Capture the cell that displays the provided text and extract its (X, Y) central coordinate. 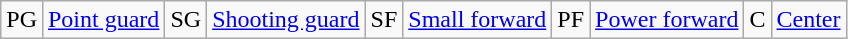
PF (571, 20)
Small forward (478, 20)
Shooting guard (286, 20)
SF (384, 20)
Point guard (103, 20)
Power forward (667, 20)
Center (808, 20)
PG (22, 20)
C (758, 20)
SG (186, 20)
